From the cell containing the given text, extract its center point as [X, Y] coordinate. 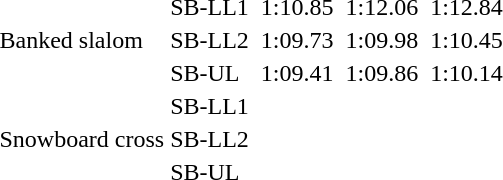
1:09.98 [382, 40]
1:09.73 [297, 40]
SB-LL1 [210, 106]
1:09.86 [382, 73]
1:09.41 [297, 73]
SB-UL [210, 73]
